Detect which cell encompasses the target text, then output its (X, Y) center coordinate. 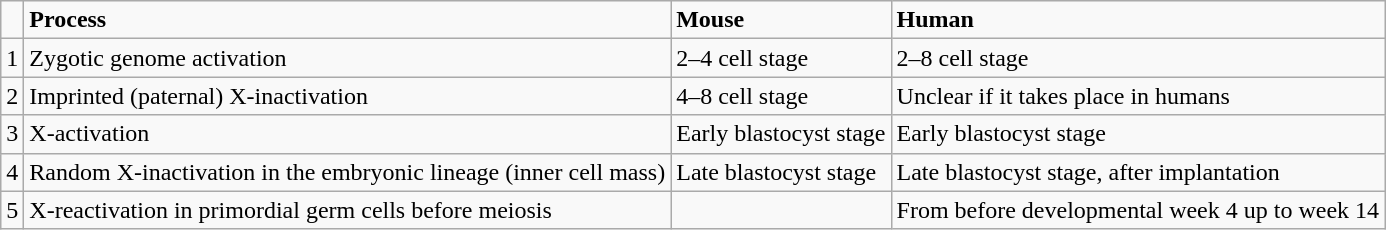
2–8 cell stage (1138, 58)
Process (348, 20)
1 (12, 58)
Late blastocyst stage, after implantation (1138, 172)
Random X-inactivation in the embryonic lineage (inner cell mass) (348, 172)
X-reactivation in primordial germ cells before meiosis (348, 210)
4 (12, 172)
Human (1138, 20)
4–8 cell stage (781, 96)
Mouse (781, 20)
3 (12, 134)
Unclear if it takes place in humans (1138, 96)
X-activation (348, 134)
Zygotic genome activation (348, 58)
Imprinted (paternal) X-inactivation (348, 96)
2–4 cell stage (781, 58)
From before developmental week 4 up to week 14 (1138, 210)
2 (12, 96)
5 (12, 210)
Late blastocyst stage (781, 172)
